Determine the (X, Y) coordinate at the center of the cell enclosing the given text.  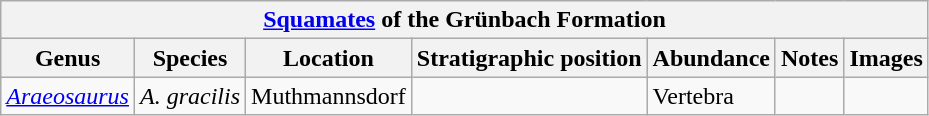
A. gracilis (190, 96)
Images (886, 58)
Araeosaurus (68, 96)
Genus (68, 58)
Abundance (711, 58)
Muthmannsdorf (329, 96)
Species (190, 58)
Stratigraphic position (529, 58)
Location (329, 58)
Vertebra (711, 96)
Notes (809, 58)
Squamates of the Grünbach Formation (465, 20)
